Detect which cell encompasses the target text, then output its [x, y] center coordinate. 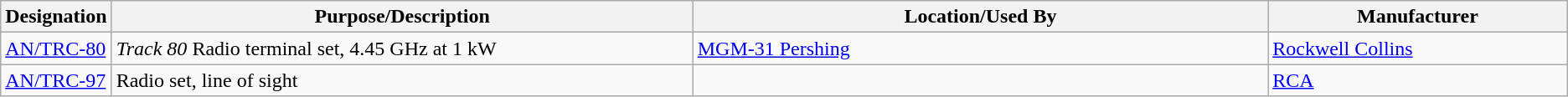
Radio set, line of sight [402, 80]
Designation [56, 17]
Purpose/Description [402, 17]
Track 80 Radio terminal set, 4.45 GHz at 1 kW [402, 48]
RCA [1418, 80]
Rockwell Collins [1418, 48]
AN/TRC-80 [56, 48]
AN/TRC-97 [56, 80]
MGM-31 Pershing [980, 48]
Location/Used By [980, 17]
Manufacturer [1418, 17]
